For the text-containing cell, return its midpoint in (X, Y) coordinate format. 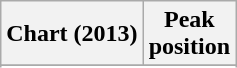
Peakposition (189, 34)
Chart (2013) (72, 34)
